Output the [x, y] coordinate of the center of the cell containing the given text.  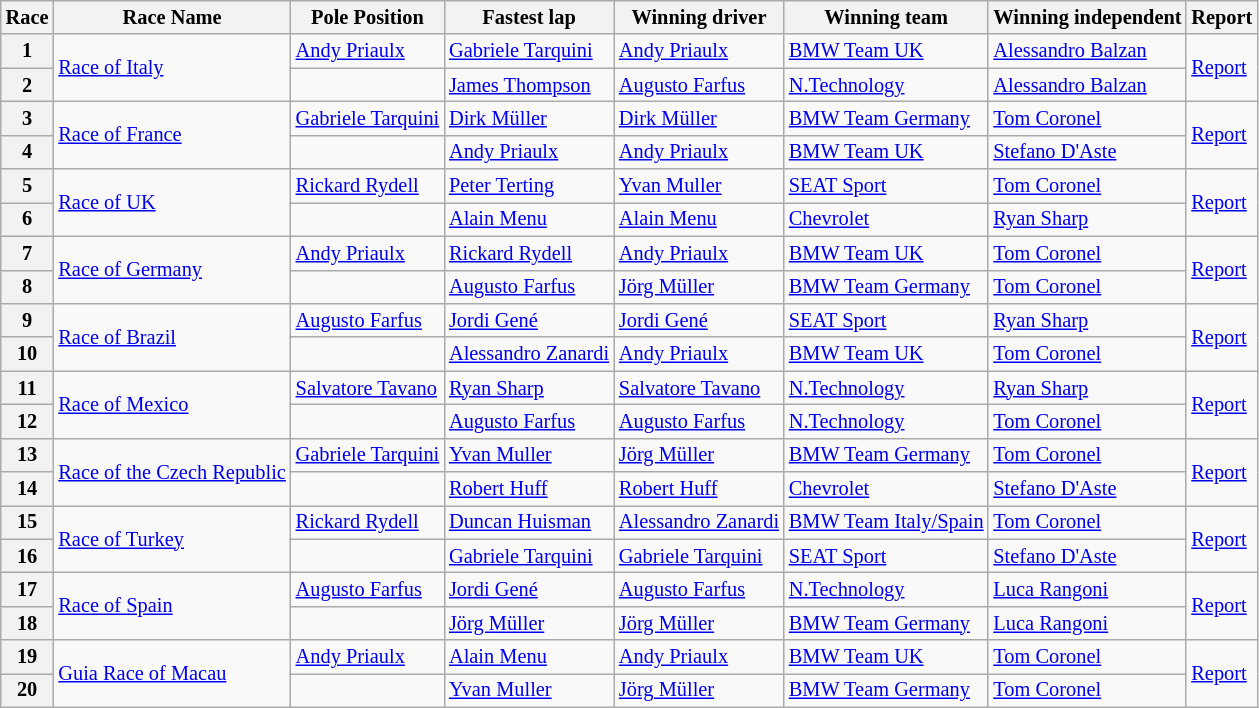
Fastest lap [529, 17]
Race of the Czech Republic [172, 472]
Race of Italy [172, 68]
10 [28, 354]
13 [28, 455]
7 [28, 253]
6 [28, 219]
Race of Germany [172, 270]
14 [28, 489]
9 [28, 320]
Winning driver [699, 17]
Race of UK [172, 202]
Race of Mexico [172, 404]
Race of Turkey [172, 538]
3 [28, 118]
4 [28, 152]
Guia Race of Macau [172, 674]
2 [28, 85]
James Thompson [529, 85]
18 [28, 623]
Race Name [172, 17]
Race [28, 17]
17 [28, 589]
16 [28, 556]
Pole Position [368, 17]
1 [28, 51]
Winning independent [1087, 17]
12 [28, 421]
Race of Brazil [172, 336]
Winning team [886, 17]
Race of France [172, 134]
5 [28, 186]
Peter Terting [529, 186]
Race of Spain [172, 606]
Duncan Huisman [529, 522]
15 [28, 522]
11 [28, 388]
BMW Team Italy/Spain [886, 522]
8 [28, 287]
20 [28, 690]
19 [28, 657]
